Scan for the cell matching the given text and deliver its (x, y) coordinate at center. 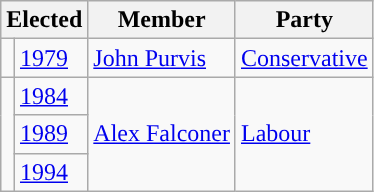
1989 (50, 134)
1984 (50, 96)
Conservative (304, 58)
Elected (44, 20)
Alex Falconer (162, 134)
1994 (50, 172)
1979 (50, 58)
Labour (304, 134)
Party (304, 20)
Member (162, 20)
John Purvis (162, 58)
